From the cell containing the given text, extract its center point as (X, Y) coordinate. 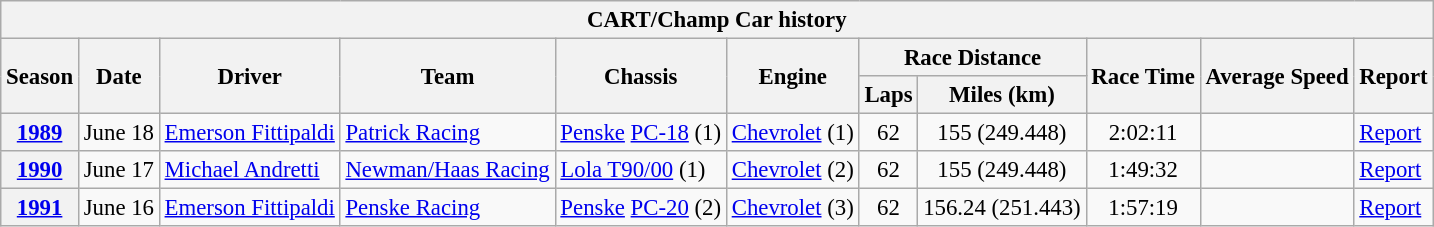
Chevrolet (2) (792, 170)
Newman/Haas Racing (448, 170)
Michael Andretti (250, 170)
Penske PC-20 (2) (640, 208)
Lola T90/00 (1) (640, 170)
Laps (888, 95)
1:57:19 (1143, 208)
1991 (40, 208)
156.24 (251.443) (1002, 208)
Race Distance (972, 58)
Season (40, 76)
1:49:32 (1143, 170)
2:02:11 (1143, 133)
June 18 (118, 133)
Miles (km) (1002, 95)
Engine (792, 76)
Team (448, 76)
CART/Champ Car history (717, 20)
Penske PC-18 (1) (640, 133)
Race Time (1143, 76)
Chevrolet (3) (792, 208)
1989 (40, 133)
Chevrolet (1) (792, 133)
Driver (250, 76)
Chassis (640, 76)
June 17 (118, 170)
Date (118, 76)
Average Speed (1277, 76)
1990 (40, 170)
Patrick Racing (448, 133)
June 16 (118, 208)
Penske Racing (448, 208)
